Return the (x, y) coordinate for the center point of the cell that contains the specified text.  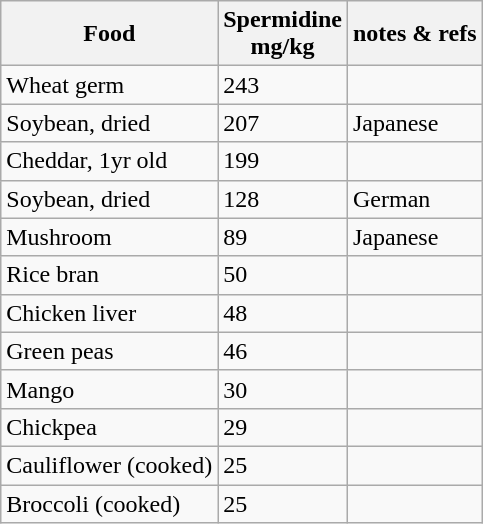
Cauliflower (cooked) (110, 465)
Food (110, 34)
Green peas (110, 351)
199 (283, 161)
notes & refs (414, 34)
46 (283, 351)
48 (283, 313)
Cheddar, 1yr old (110, 161)
Spermidinemg/kg (283, 34)
207 (283, 123)
128 (283, 199)
50 (283, 275)
29 (283, 427)
Chicken liver (110, 313)
Rice bran (110, 275)
Chickpea (110, 427)
89 (283, 237)
Wheat germ (110, 85)
243 (283, 85)
Broccoli (cooked) (110, 503)
Mushroom (110, 237)
30 (283, 389)
German (414, 199)
Mango (110, 389)
